Return (x, y) of the center of cell containing provided text 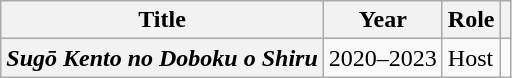
Role (471, 20)
Host (471, 58)
2020–2023 (382, 58)
Year (382, 20)
Title (162, 20)
Sugō Kento no Doboku o Shiru (162, 58)
